Search for the cell housing the specified text and yield its [x, y] center coordinate. 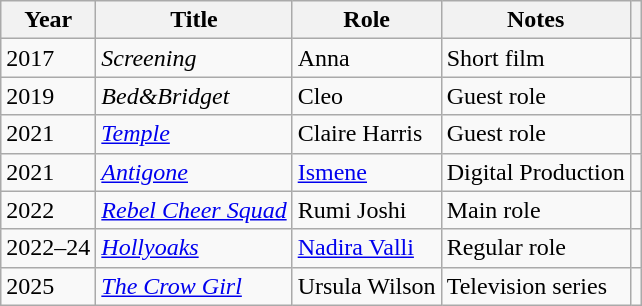
Rebel Cheer Squad [194, 210]
Regular role [536, 248]
Main role [536, 210]
2022 [48, 210]
Ismene [366, 172]
2017 [48, 58]
Ursula Wilson [366, 286]
Nadira Valli [366, 248]
Short film [536, 58]
Antigone [194, 172]
Anna [366, 58]
Hollyoaks [194, 248]
2022–24 [48, 248]
Digital Production [536, 172]
2019 [48, 96]
The Crow Girl [194, 286]
Role [366, 20]
Television series [536, 286]
Bed&Bridget [194, 96]
Temple [194, 134]
Title [194, 20]
Notes [536, 20]
Claire Harris [366, 134]
Screening [194, 58]
Cleo [366, 96]
2025 [48, 286]
Rumi Joshi [366, 210]
Year [48, 20]
